From the cell containing the given text, extract its center point as (X, Y) coordinate. 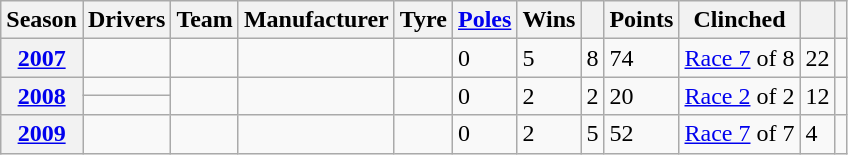
Tyre (423, 20)
52 (642, 134)
4 (818, 134)
Manufacturer (316, 20)
Poles (484, 20)
Race 7 of 8 (740, 58)
Team (205, 20)
2009 (42, 134)
2007 (42, 58)
Race 2 of 2 (740, 96)
Drivers (126, 20)
74 (642, 58)
8 (592, 58)
Points (642, 20)
Wins (549, 20)
Season (42, 20)
Clinched (740, 20)
Race 7 of 7 (740, 134)
12 (818, 96)
2008 (42, 96)
20 (642, 96)
22 (818, 58)
